Output the [X, Y] coordinate of the center of the cell containing the given text.  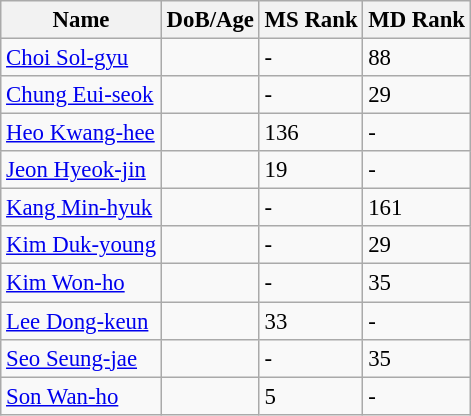
Son Wan-ho [82, 396]
161 [416, 208]
MS Rank [311, 20]
MD Rank [416, 20]
Heo Kwang-hee [82, 133]
Kim Won-ho [82, 283]
Kim Duk-young [82, 245]
136 [311, 133]
Jeon Hyeok-jin [82, 170]
88 [416, 58]
Seo Seung-jae [82, 358]
DoB/Age [210, 20]
Lee Dong-keun [82, 321]
Choi Sol-gyu [82, 58]
Kang Min-hyuk [82, 208]
5 [311, 396]
Chung Eui-seok [82, 95]
19 [311, 170]
Name [82, 20]
33 [311, 321]
